Provide the (X, Y) coordinate of the cell's center where the given text is located.  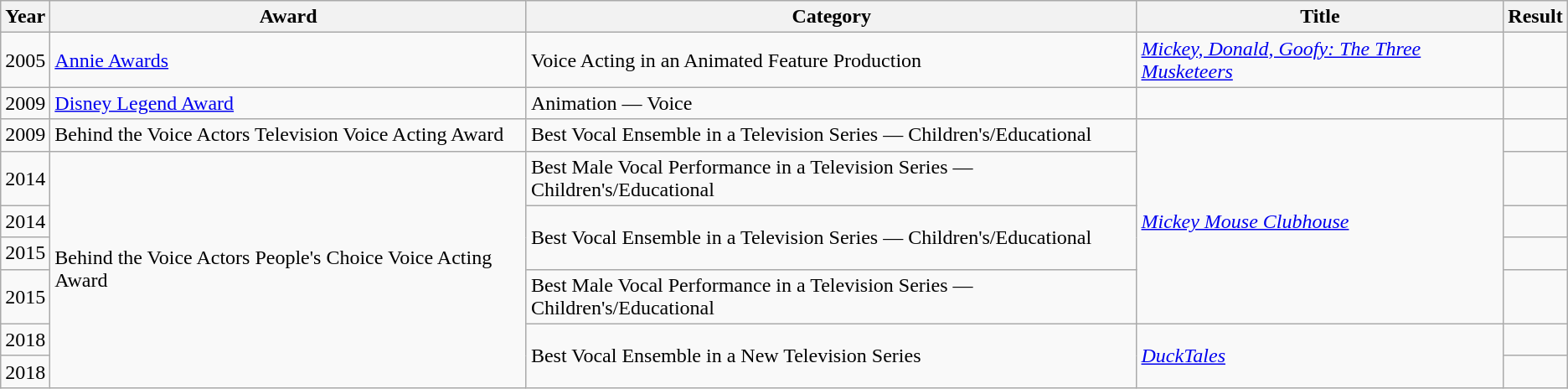
Voice Acting in an Animated Feature Production (831, 60)
Category (831, 17)
Best Vocal Ensemble in a New Television Series (831, 355)
Annie Awards (288, 60)
Result (1535, 17)
Title (1320, 17)
Year (25, 17)
Award (288, 17)
Behind the Voice Actors People's Choice Voice Acting Award (288, 269)
Mickey Mouse Clubhouse (1320, 221)
DuckTales (1320, 355)
Disney Legend Award (288, 103)
Mickey, Donald, Goofy: The Three Musketeers (1320, 60)
Animation — Voice (831, 103)
2005 (25, 60)
Behind the Voice Actors Television Voice Acting Award (288, 135)
